From the cell containing the given text, extract its center point as (x, y) coordinate. 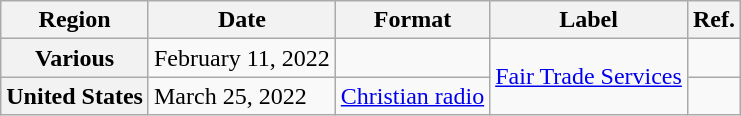
Fair Trade Services (589, 77)
March 25, 2022 (242, 96)
Region (75, 20)
Christian radio (412, 96)
Ref. (714, 20)
Date (242, 20)
Format (412, 20)
Various (75, 58)
Label (589, 20)
United States (75, 96)
February 11, 2022 (242, 58)
